For the text-containing cell, return its midpoint in [X, Y] coordinate format. 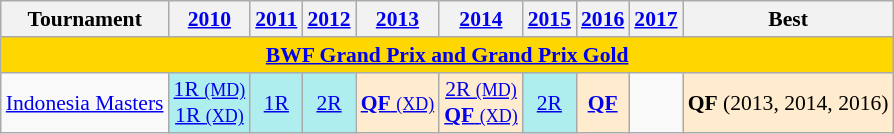
2015 [550, 19]
BWF Grand Prix and Grand Prix Gold [448, 55]
2011 [276, 19]
2013 [398, 19]
QF (2013, 2014, 2016) [788, 102]
2010 [210, 19]
Indonesia Masters [85, 102]
2017 [656, 19]
Tournament [85, 19]
2R (MD)QF (XD) [481, 102]
QF (XD) [398, 102]
1R [276, 102]
2012 [328, 19]
1R (MD) 1R (XD) [210, 102]
2016 [602, 19]
2014 [481, 19]
QF [602, 102]
Best [788, 19]
